Extract the (X, Y) coordinate from the center of the cell holding the provided text.  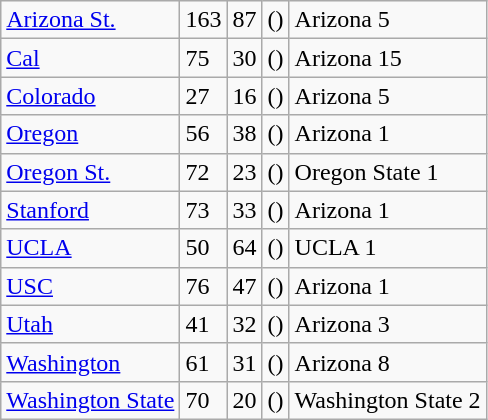
64 (244, 248)
27 (204, 96)
UCLA 1 (388, 248)
Arizona 8 (388, 362)
38 (244, 134)
UCLA (90, 248)
32 (244, 324)
56 (204, 134)
Utah (90, 324)
Washington (90, 362)
50 (204, 248)
76 (204, 286)
USC (90, 286)
Cal (90, 58)
23 (244, 172)
Colorado (90, 96)
Oregon (90, 134)
72 (204, 172)
20 (244, 400)
61 (204, 362)
31 (244, 362)
Arizona St. (90, 20)
Arizona 3 (388, 324)
75 (204, 58)
30 (244, 58)
47 (244, 286)
16 (244, 96)
33 (244, 210)
87 (244, 20)
Oregon State 1 (388, 172)
70 (204, 400)
73 (204, 210)
Oregon St. (90, 172)
Stanford (90, 210)
163 (204, 20)
41 (204, 324)
Washington State 2 (388, 400)
Arizona 15 (388, 58)
Washington State (90, 400)
